Pinpoint the cell where the given text exists, returning its (x, y) midpoint coordinate. 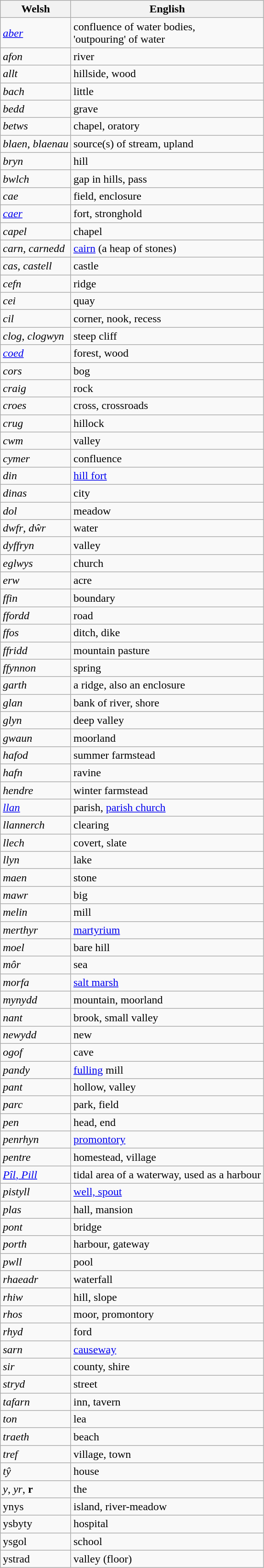
fulling mill (167, 1070)
church (167, 563)
rhyd (36, 1332)
English (167, 9)
well, spout (167, 1192)
cross, crossroads (167, 406)
hospital (167, 1524)
glyn (36, 720)
the (167, 1489)
gwaun (36, 738)
dol (36, 511)
a ridge, also an enclosure (167, 685)
cas, castell (36, 266)
erw (36, 581)
pistyll (36, 1192)
hill, slope (167, 1297)
ogof (36, 1052)
ton (36, 1419)
aber (36, 33)
pen (36, 1122)
county, shire (167, 1367)
dinas (36, 493)
ravine (167, 773)
stone (167, 878)
source(s) of stream, upland (167, 144)
pool (167, 1262)
moorland (167, 738)
dyffryn (36, 546)
ffridd (36, 650)
bwlch (36, 179)
cairn (a heap of stones) (167, 249)
rhaeadr (36, 1279)
grave (167, 109)
ystrad (36, 1559)
ysgol (36, 1541)
cil (36, 319)
valley (floor) (167, 1559)
parc (36, 1105)
beach (167, 1437)
cwm (36, 441)
penrhyn (36, 1140)
bridge (167, 1227)
corner, nook, recess (167, 319)
llech (36, 843)
caer (36, 213)
glan (36, 703)
park, field (167, 1105)
ffin (36, 598)
hall, mansion (167, 1210)
cei (36, 301)
rhos (36, 1314)
allt (36, 74)
cymer (36, 458)
gap in hills, pass (167, 179)
mill (167, 913)
carn, carnedd (36, 249)
hill (167, 161)
bank of river, shore (167, 703)
tref (36, 1454)
bog (167, 371)
plas (36, 1210)
lake (167, 860)
morfa (36, 982)
hillock (167, 423)
ffos (36, 633)
field, enclosure (167, 196)
sea (167, 965)
llan (36, 808)
ridge (167, 284)
afon (36, 56)
traeth (36, 1437)
head, end (167, 1122)
rock (167, 388)
forest, wood (167, 353)
promontory (167, 1140)
coed (36, 353)
deep valley (167, 720)
covert, slate (167, 843)
cave (167, 1052)
blaen, blaenau (36, 144)
city (167, 493)
meadow (167, 511)
salt marsh (167, 982)
boundary (167, 598)
ditch, dike (167, 633)
new (167, 1035)
harbour, gateway (167, 1244)
acre (167, 581)
pandy (36, 1070)
mawr (36, 895)
melin (36, 913)
maen (36, 878)
pentre (36, 1157)
inn, tavern (167, 1402)
water (167, 528)
big (167, 895)
ffynnon (36, 668)
road (167, 616)
confluence of water bodies,'outpouring' of water (167, 33)
mynydd (36, 1000)
spring (167, 668)
llyn (36, 860)
y, yr, r (36, 1489)
pwll (36, 1262)
clog, clogwyn (36, 336)
nant (36, 1017)
bare hill (167, 947)
clearing (167, 825)
cefn (36, 284)
pant (36, 1087)
sir (36, 1367)
betws (36, 126)
chapel, oratory (167, 126)
stryd (36, 1384)
môr (36, 965)
moor, promontory (167, 1314)
steep cliff (167, 336)
waterfall (167, 1279)
fort, stronghold (167, 213)
lea (167, 1419)
sarn (36, 1349)
parish, parish church (167, 808)
ford (167, 1332)
bryn (36, 161)
cors (36, 371)
hafn (36, 773)
bach (36, 91)
newydd (36, 1035)
capel (36, 231)
croes (36, 406)
castle (167, 266)
eglwys (36, 563)
moel (36, 947)
village, town (167, 1454)
ffordd (36, 616)
dwfr, dŵr (36, 528)
mountain pasture (167, 650)
craig (36, 388)
din (36, 476)
cae (36, 196)
tŷ (36, 1472)
Welsh (36, 9)
porth (36, 1244)
tidal area of a waterway, used as a harbour (167, 1175)
hafod (36, 755)
Pîl, Pill (36, 1175)
bedd (36, 109)
garth (36, 685)
homestead, village (167, 1157)
house (167, 1472)
chapel (167, 231)
brook, small valley (167, 1017)
quay (167, 301)
merthyr (36, 930)
tafarn (36, 1402)
little (167, 91)
llannerch (36, 825)
confluence (167, 458)
hollow, valley (167, 1087)
hillside, wood (167, 74)
hill fort (167, 476)
ynys (36, 1506)
school (167, 1541)
island, river-meadow (167, 1506)
river (167, 56)
summer farmstead (167, 755)
ysbyty (36, 1524)
martyrium (167, 930)
winter farmstead (167, 790)
crug (36, 423)
pont (36, 1227)
street (167, 1384)
rhiw (36, 1297)
causeway (167, 1349)
mountain, moorland (167, 1000)
hendre (36, 790)
